Scan for the cell matching the given text and deliver its (x, y) coordinate at center. 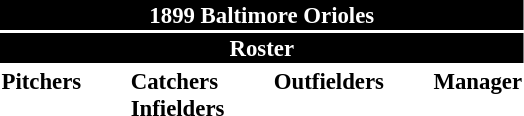
1899 Baltimore Orioles (262, 15)
Roster (262, 48)
